Output the (x, y) coordinate of the center of the cell containing the given text.  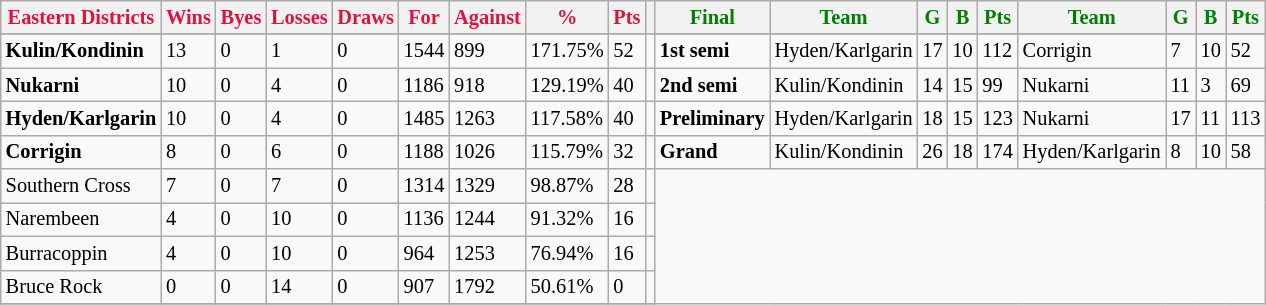
28 (626, 186)
112 (998, 51)
Burracoppin (81, 253)
1253 (488, 253)
Eastern Districts (81, 17)
Against (488, 17)
Final (712, 17)
1314 (424, 186)
1329 (488, 186)
For (424, 17)
171.75% (568, 51)
50.61% (568, 287)
1136 (424, 219)
1263 (488, 118)
% (568, 17)
174 (998, 152)
113 (1246, 118)
1st semi (712, 51)
1544 (424, 51)
76.94% (568, 253)
Losses (299, 17)
1 (299, 51)
918 (488, 85)
1186 (424, 85)
Draws (365, 17)
Preliminary (712, 118)
Southern Cross (81, 186)
1188 (424, 152)
Bruce Rock (81, 287)
115.79% (568, 152)
907 (424, 287)
Grand (712, 152)
6 (299, 152)
99 (998, 85)
1244 (488, 219)
Narembeen (81, 219)
123 (998, 118)
32 (626, 152)
1026 (488, 152)
899 (488, 51)
1792 (488, 287)
69 (1246, 85)
98.87% (568, 186)
Wins (188, 17)
2nd semi (712, 85)
91.32% (568, 219)
58 (1246, 152)
13 (188, 51)
Byes (241, 17)
1485 (424, 118)
129.19% (568, 85)
117.58% (568, 118)
3 (1211, 85)
964 (424, 253)
26 (932, 152)
